Scan for the cell matching the given text and deliver its [X, Y] coordinate at center. 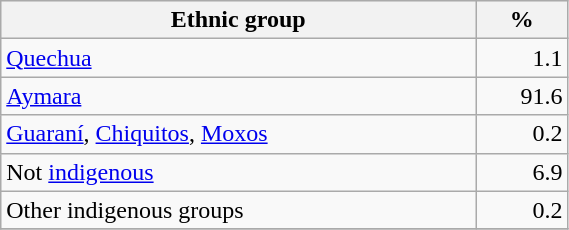
1.1 [522, 58]
Not indigenous [238, 172]
91.6 [522, 96]
% [522, 20]
Ethnic group [238, 20]
Guaraní, Chiquitos, Moxos [238, 134]
Other indigenous groups [238, 210]
6.9 [522, 172]
Quechua [238, 58]
Aymara [238, 96]
